For the text-containing cell, return its midpoint in (x, y) coordinate format. 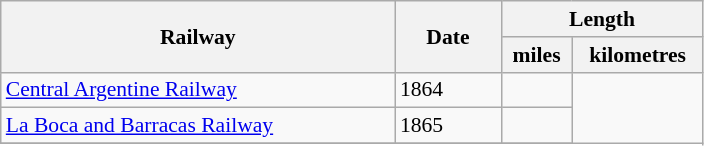
Date (448, 36)
1865 (448, 126)
Railway (198, 36)
Length (602, 19)
miles (536, 55)
kilometres (638, 55)
1864 (448, 90)
Central Argentine Railway (198, 90)
La Boca and Barracas Railway (198, 126)
